From the cell containing the given text, extract its center point as (X, Y) coordinate. 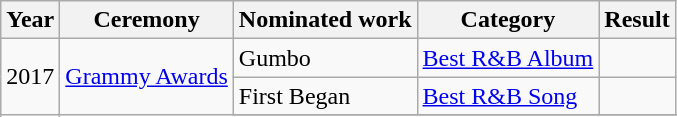
Grammy Awards (147, 77)
Gumbo (325, 58)
Best R&B Song (508, 96)
Category (508, 20)
Nominated work (325, 20)
2017 (30, 77)
Year (30, 20)
First Began (325, 96)
Ceremony (147, 20)
Result (637, 20)
Best R&B Album (508, 58)
